Identify which cell holds the provided text, then report its (X, Y) central coordinate. 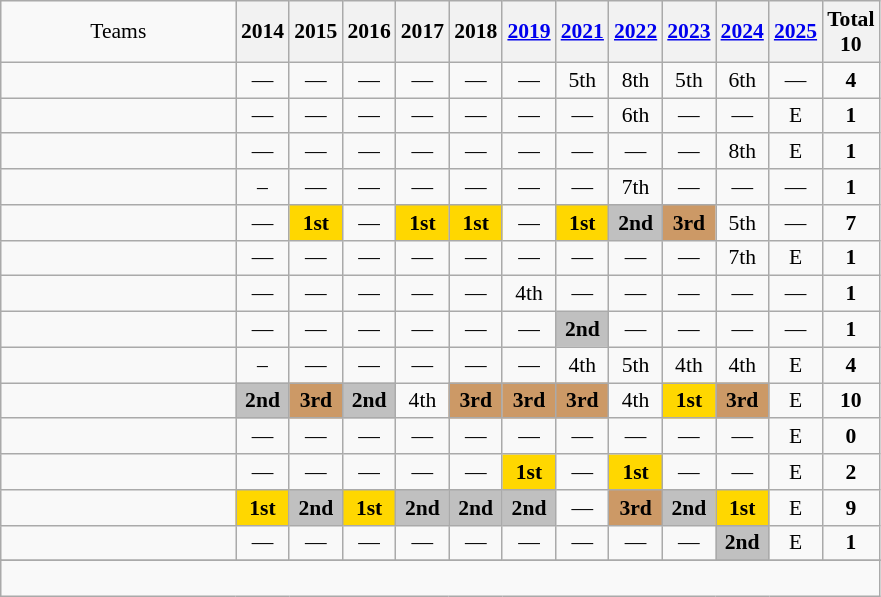
2022 (636, 32)
2014 (262, 32)
10 (850, 401)
2024 (742, 32)
7 (850, 223)
2015 (316, 32)
2 (850, 472)
0 (850, 437)
9 (850, 508)
2025 (796, 32)
Total10 (850, 32)
2021 (582, 32)
2016 (368, 32)
2019 (528, 32)
Teams (118, 32)
2023 (688, 32)
2018 (476, 32)
2017 (422, 32)
